Identify which cell holds the provided text, then report its (x, y) central coordinate. 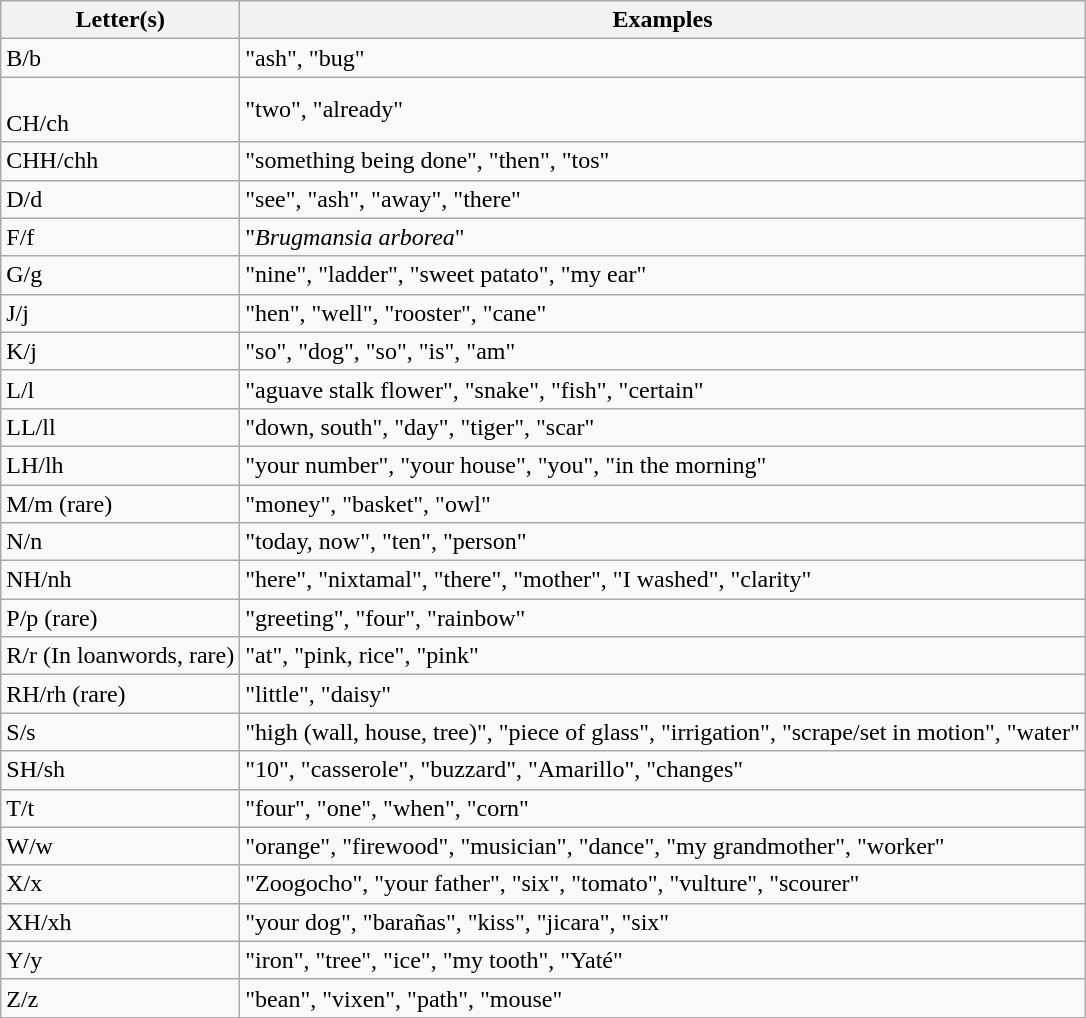
NH/nh (120, 580)
SH/sh (120, 770)
LH/lh (120, 465)
Examples (662, 20)
R/r (In loanwords, rare) (120, 656)
Letter(s) (120, 20)
CH/ch (120, 110)
"bean", "vixen", "path", "mouse" (662, 998)
"see", "ash", "away", "there" (662, 199)
Z/z (120, 998)
X/x (120, 884)
"your dog", "barañas", "kiss", "jicara", "six" (662, 922)
"nine", "ladder", "sweet patato", "my ear" (662, 275)
N/n (120, 542)
M/m (rare) (120, 503)
"four", "one", "when", "corn" (662, 808)
J/j (120, 313)
D/d (120, 199)
"little", "daisy" (662, 694)
"iron", "tree", "ice", "my tooth", "Yaté" (662, 960)
"your number", "your house", "you", "in the morning" (662, 465)
"something being done", "then", "tos" (662, 161)
"money", "basket", "owl" (662, 503)
"Brugmansia arborea" (662, 237)
S/s (120, 732)
"greeting", "four", "rainbow" (662, 618)
"10", "casserole", "buzzard", "Amarillo", "changes" (662, 770)
W/w (120, 846)
"here", "nixtamal", "there", "mother", "I washed", "clarity" (662, 580)
"ash", "bug" (662, 58)
"aguave stalk flower", "snake", "fish", "certain" (662, 389)
F/f (120, 237)
"so", "dog", "so", "is", "am" (662, 351)
"at", "pink, rice", "pink" (662, 656)
"hen", "well", "rooster", "cane" (662, 313)
XH/xh (120, 922)
B/b (120, 58)
"down, south", "day", "tiger", "scar" (662, 427)
RH/rh (rare) (120, 694)
L/l (120, 389)
Y/y (120, 960)
"high (wall, house, tree)", "piece of glass", "irrigation", "scrape/set in motion", "water" (662, 732)
"today, now", "ten", "person" (662, 542)
"Zoogocho", "your father", "six", "tomato", "vulture", "scourer" (662, 884)
CHH/chh (120, 161)
"two", "already" (662, 110)
T/t (120, 808)
K/j (120, 351)
G/g (120, 275)
"orange", "firewood", "musician", "dance", "my grandmother", "worker" (662, 846)
P/p (rare) (120, 618)
LL/ll (120, 427)
